Extract the [X, Y] coordinate from the center of the cell holding the provided text.  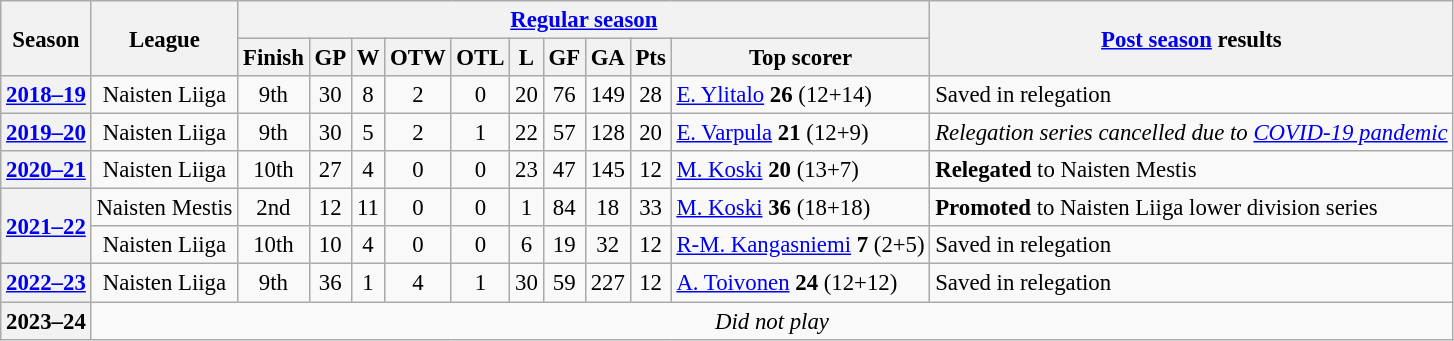
84 [564, 208]
23 [526, 170]
2018–19 [46, 95]
Top scorer [800, 58]
W [368, 58]
2022–23 [46, 283]
19 [564, 245]
M. Koski 36 (18+18) [800, 208]
GF [564, 58]
227 [608, 283]
Finish [274, 58]
GP [330, 58]
32 [608, 245]
Regular season [584, 20]
Promoted to Naisten Liiga lower division series [1192, 208]
OTL [480, 58]
57 [564, 133]
2021–22 [46, 226]
Pts [650, 58]
Season [46, 38]
2nd [274, 208]
27 [330, 170]
E. Varpula 21 (12+9) [800, 133]
145 [608, 170]
M. Koski 20 (13+7) [800, 170]
36 [330, 283]
76 [564, 95]
28 [650, 95]
A. Toivonen 24 (12+12) [800, 283]
11 [368, 208]
Relegated to Naisten Mestis [1192, 170]
59 [564, 283]
OTW [418, 58]
6 [526, 245]
22 [526, 133]
2019–20 [46, 133]
18 [608, 208]
Relegation series cancelled due to COVID-19 pandemic [1192, 133]
League [164, 38]
GA [608, 58]
149 [608, 95]
128 [608, 133]
2020–21 [46, 170]
E. Ylitalo 26 (12+14) [800, 95]
Post season results [1192, 38]
L [526, 58]
Did not play [772, 321]
47 [564, 170]
33 [650, 208]
5 [368, 133]
R-M. Kangasniemi 7 (2+5) [800, 245]
10 [330, 245]
2023–24 [46, 321]
8 [368, 95]
Naisten Mestis [164, 208]
